Locate the cell with the specified text and output its [X, Y] center coordinate. 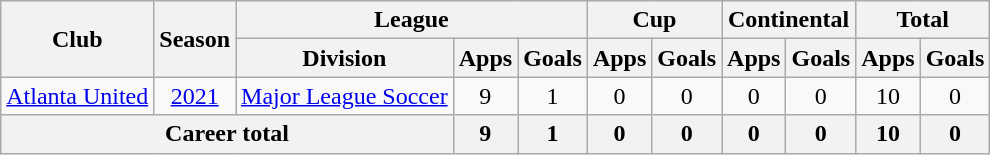
Major League Soccer [345, 96]
Cup [654, 20]
Club [78, 39]
Continental [789, 20]
2021 [195, 96]
Season [195, 39]
Division [345, 58]
Atlanta United [78, 96]
Total [923, 20]
Career total [227, 134]
League [412, 20]
